Capture the cell that displays the provided text and extract its (X, Y) central coordinate. 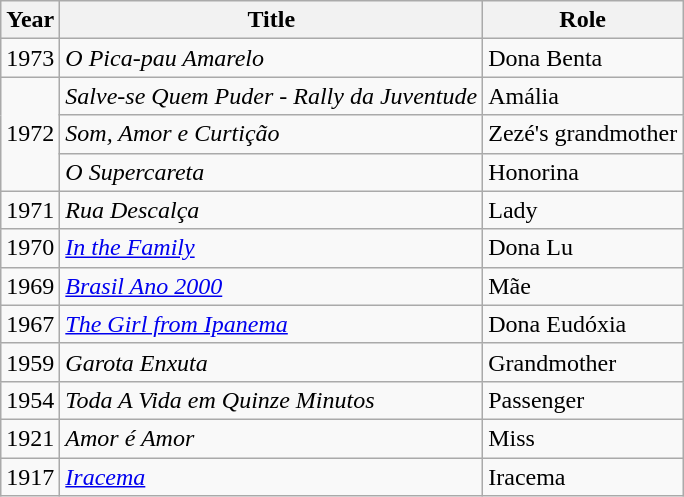
Lady (583, 210)
Mãe (583, 286)
Garota Enxuta (272, 362)
Amor é Amor (272, 438)
Dona Benta (583, 58)
Rua Descalça (272, 210)
1954 (30, 400)
Role (583, 20)
Som, Amor e Curtição (272, 134)
1971 (30, 210)
Brasil Ano 2000 (272, 286)
1973 (30, 58)
O Pica-pau Amarelo (272, 58)
Honorina (583, 172)
Grandmother (583, 362)
O Supercareta (272, 172)
1969 (30, 286)
Passenger (583, 400)
In the Family (272, 248)
The Girl from Ipanema (272, 324)
1959 (30, 362)
Title (272, 20)
Dona Lu (583, 248)
Amália (583, 96)
Year (30, 20)
Zezé's grandmother (583, 134)
1970 (30, 248)
Salve-se Quem Puder - Rally da Juventude (272, 96)
Miss (583, 438)
1917 (30, 477)
1967 (30, 324)
Dona Eudóxia (583, 324)
1921 (30, 438)
Toda A Vida em Quinze Minutos (272, 400)
1972 (30, 134)
